Capture the cell that displays the provided text and extract its (x, y) central coordinate. 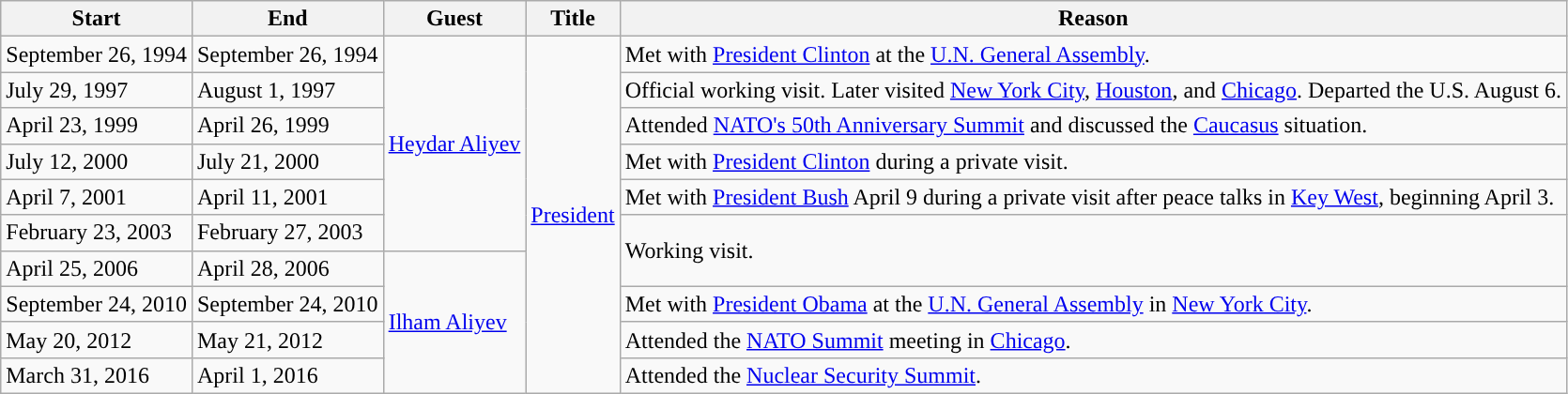
April 23, 1999 (97, 126)
Attended the NATO Summit meeting in Chicago. (1093, 340)
March 31, 2016 (97, 375)
July 12, 2000 (97, 161)
May 20, 2012 (97, 340)
April 7, 2001 (97, 197)
Working visit. (1093, 250)
Attended NATO's 50th Anniversary Summit and discussed the Caucasus situation. (1093, 126)
July 21, 2000 (287, 161)
Met with President Obama at the U.N. General Assembly in New York City. (1093, 304)
April 11, 2001 (287, 197)
Reason (1093, 19)
Met with President Clinton at the U.N. General Assembly. (1093, 54)
Met with President Clinton during a private visit. (1093, 161)
Met with President Bush April 9 during a private visit after peace talks in Key West, beginning April 3. (1093, 197)
April 26, 1999 (287, 126)
April 1, 2016 (287, 375)
Guest (454, 19)
May 21, 2012 (287, 340)
February 23, 2003 (97, 233)
Start (97, 19)
End (287, 19)
August 1, 1997 (287, 90)
Title (573, 19)
Attended the Nuclear Security Summit. (1093, 375)
Ilham Aliyev (454, 322)
February 27, 2003 (287, 233)
April 25, 2006 (97, 268)
President (573, 216)
Official working visit. Later visited New York City, Houston, and Chicago. Departed the U.S. August 6. (1093, 90)
Heydar Aliyev (454, 144)
July 29, 1997 (97, 90)
April 28, 2006 (287, 268)
